Scan for the cell matching the given text and deliver its [x, y] coordinate at center. 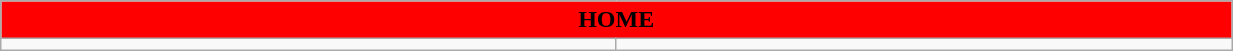
HOME [616, 20]
